Scan for the cell matching the given text and deliver its [X, Y] coordinate at center. 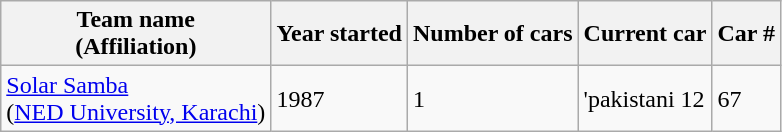
Number of cars [492, 34]
Solar Samba(NED University, Karachi) [136, 98]
1987 [340, 98]
'pakistani 12 [645, 98]
Current car [645, 34]
Year started [340, 34]
67 [746, 98]
Team name(Affiliation) [136, 34]
1 [492, 98]
Car # [746, 34]
